For the text-containing cell, return its midpoint in (x, y) coordinate format. 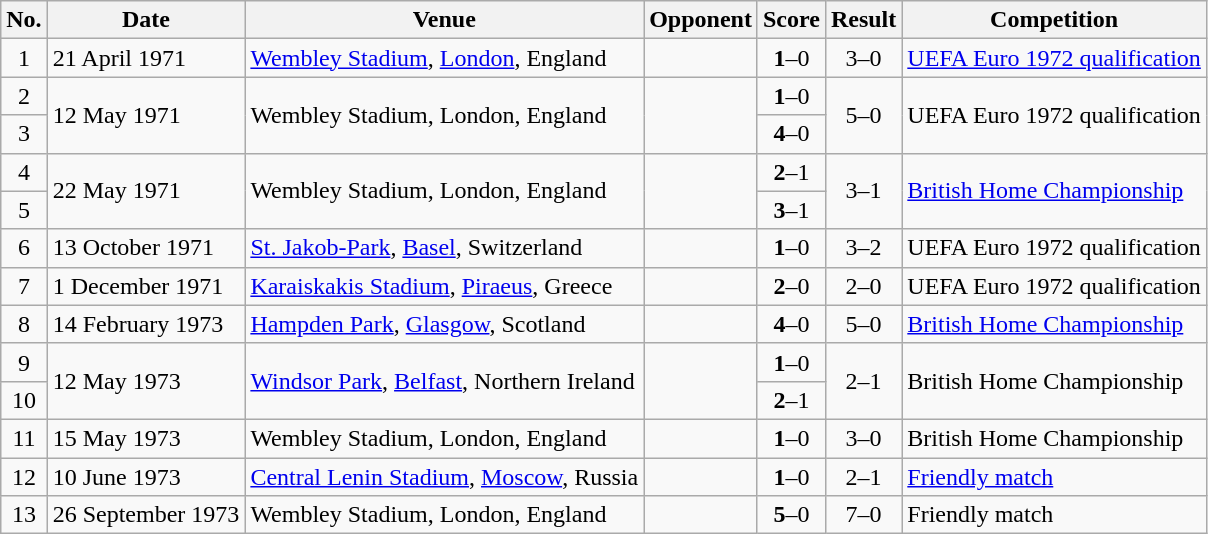
Hampden Park, Glasgow, Scotland (444, 324)
Competition (1054, 20)
26 September 1973 (146, 515)
13 (24, 515)
Central Lenin Stadium, Moscow, Russia (444, 477)
10 June 1973 (146, 477)
22 May 1971 (146, 191)
4 (24, 172)
10 (24, 400)
Date (146, 20)
7 (24, 286)
12 May 1971 (146, 115)
3 (24, 134)
8 (24, 324)
21 April 1971 (146, 58)
11 (24, 438)
No. (24, 20)
14 February 1973 (146, 324)
Result (863, 20)
13 October 1971 (146, 248)
5 (24, 210)
6 (24, 248)
2 (24, 96)
12 (24, 477)
9 (24, 362)
St. Jakob-Park, Basel, Switzerland (444, 248)
Karaiskakis Stadium, Piraeus, Greece (444, 286)
1 (24, 58)
Score (791, 20)
15 May 1973 (146, 438)
Venue (444, 20)
Windsor Park, Belfast, Northern Ireland (444, 381)
12 May 1973 (146, 381)
Opponent (701, 20)
3–2 (863, 248)
1 December 1971 (146, 286)
7–0 (863, 515)
